Output the [x, y] coordinate of the center of the cell containing the given text.  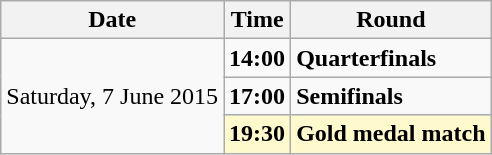
Date [112, 20]
Semifinals [391, 96]
17:00 [258, 96]
19:30 [258, 134]
Quarterfinals [391, 58]
Time [258, 20]
Round [391, 20]
Saturday, 7 June 2015 [112, 96]
14:00 [258, 58]
Gold medal match [391, 134]
